Detect which cell encompasses the target text, then output its (X, Y) center coordinate. 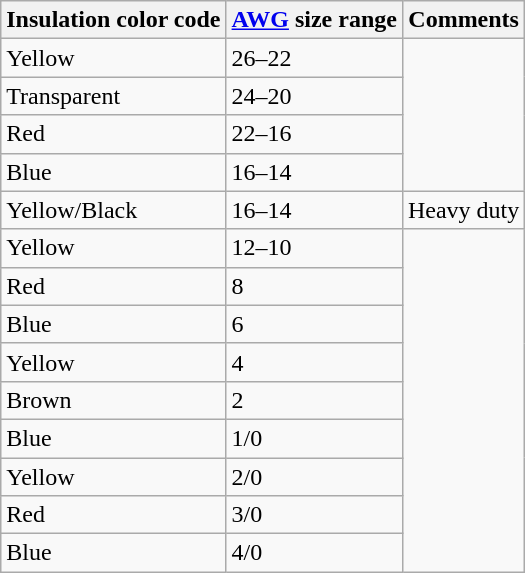
1/0 (314, 438)
8 (314, 286)
4/0 (314, 553)
24–20 (314, 96)
Brown (114, 400)
Insulation color code (114, 20)
AWG size range (314, 20)
12–10 (314, 248)
22–16 (314, 134)
2 (314, 400)
4 (314, 362)
Yellow/Black (114, 210)
Heavy duty (463, 210)
6 (314, 324)
2/0 (314, 477)
26–22 (314, 58)
Comments (463, 20)
3/0 (314, 515)
Transparent (114, 96)
